Extract the (x, y) coordinate from the center of the cell holding the provided text.  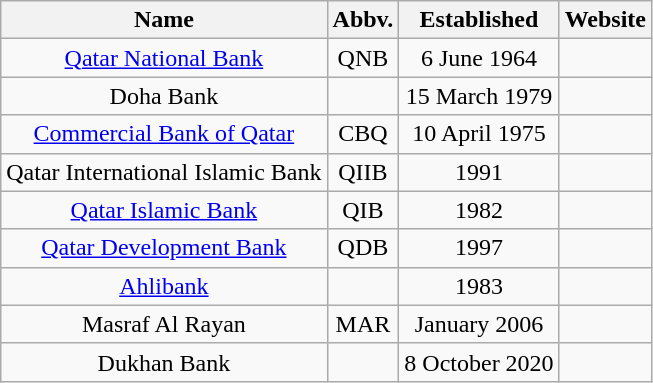
Established (479, 20)
Abbv. (363, 20)
January 2006 (479, 324)
QIIB (363, 172)
MAR (363, 324)
1997 (479, 248)
Qatar National Bank (164, 58)
1991 (479, 172)
1982 (479, 210)
Ahlibank (164, 286)
Commercial Bank of Qatar (164, 134)
10 April 1975 (479, 134)
Masraf Al Rayan (164, 324)
1983 (479, 286)
8 October 2020 (479, 362)
6 June 1964 (479, 58)
QNB (363, 58)
Dukhan Bank (164, 362)
Doha Bank (164, 96)
Website (605, 20)
15 March 1979 (479, 96)
Qatar International Islamic Bank (164, 172)
Qatar Islamic Bank (164, 210)
QDB (363, 248)
QIB (363, 210)
CBQ (363, 134)
Qatar Development Bank (164, 248)
Name (164, 20)
